Return the (x, y) coordinate for the center point of the cell that contains the specified text.  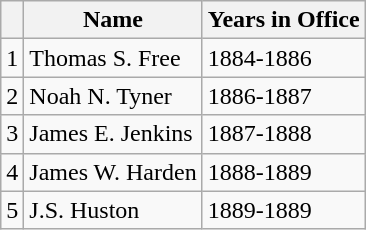
1889-1889 (284, 210)
James W. Harden (113, 172)
1 (12, 58)
1888-1889 (284, 172)
1884-1886 (284, 58)
J.S. Huston (113, 210)
Name (113, 20)
1886-1887 (284, 96)
2 (12, 96)
3 (12, 134)
Years in Office (284, 20)
1887-1888 (284, 134)
Noah N. Tyner (113, 96)
5 (12, 210)
4 (12, 172)
Thomas S. Free (113, 58)
James E. Jenkins (113, 134)
